Detect which cell encompasses the target text, then output its (x, y) center coordinate. 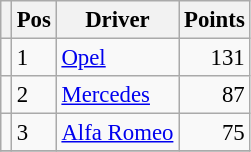
Points (214, 20)
Alfa Romeo (118, 133)
87 (214, 95)
Opel (118, 58)
75 (214, 133)
131 (214, 58)
1 (34, 58)
Mercedes (118, 95)
Pos (34, 20)
2 (34, 95)
3 (34, 133)
Driver (118, 20)
